Determine the (X, Y) coordinate at the center of the cell enclosing the given text.  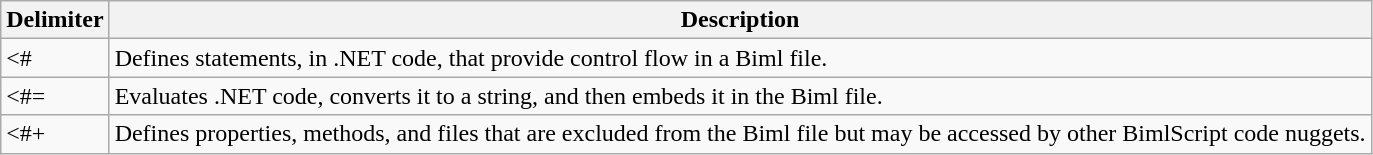
Delimiter (55, 20)
Evaluates .NET code, converts it to a string, and then embeds it in the Biml file. (740, 96)
Defines properties, methods, and files that are excluded from the Biml file but may be accessed by other BimlScript code nuggets. (740, 134)
<#= (55, 96)
<#+ (55, 134)
Description (740, 20)
Defines statements, in .NET code, that provide control flow in a Biml file. (740, 58)
<# (55, 58)
